Locate the cell with the specified text and output its [x, y] center coordinate. 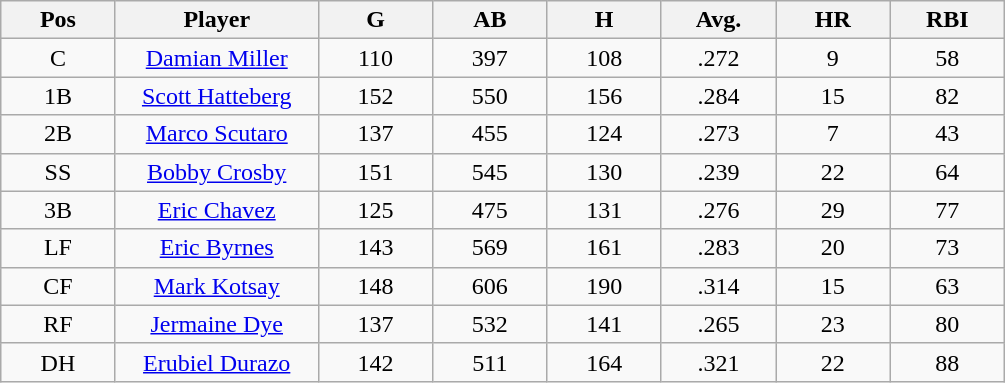
3B [58, 210]
Damian Miller [216, 58]
1B [58, 96]
HR [833, 20]
SS [58, 172]
124 [604, 134]
Eric Byrnes [216, 248]
152 [375, 96]
73 [947, 248]
64 [947, 172]
.272 [718, 58]
63 [947, 286]
.283 [718, 248]
455 [490, 134]
511 [490, 362]
.321 [718, 362]
29 [833, 210]
190 [604, 286]
20 [833, 248]
.239 [718, 172]
.273 [718, 134]
CF [58, 286]
397 [490, 58]
Pos [58, 20]
156 [604, 96]
G [375, 20]
RF [58, 324]
2B [58, 134]
141 [604, 324]
AB [490, 20]
Eric Chavez [216, 210]
88 [947, 362]
.314 [718, 286]
H [604, 20]
125 [375, 210]
58 [947, 58]
43 [947, 134]
142 [375, 362]
Player [216, 20]
108 [604, 58]
Bobby Crosby [216, 172]
.276 [718, 210]
164 [604, 362]
77 [947, 210]
550 [490, 96]
545 [490, 172]
DH [58, 362]
Mark Kotsay [216, 286]
110 [375, 58]
C [58, 58]
130 [604, 172]
23 [833, 324]
7 [833, 134]
Avg. [718, 20]
Scott Hatteberg [216, 96]
161 [604, 248]
82 [947, 96]
80 [947, 324]
Erubiel Durazo [216, 362]
Jermaine Dye [216, 324]
.284 [718, 96]
151 [375, 172]
569 [490, 248]
LF [58, 248]
131 [604, 210]
143 [375, 248]
532 [490, 324]
148 [375, 286]
RBI [947, 20]
475 [490, 210]
9 [833, 58]
Marco Scutaro [216, 134]
606 [490, 286]
.265 [718, 324]
